From the cell containing the given text, extract its center point as [X, Y] coordinate. 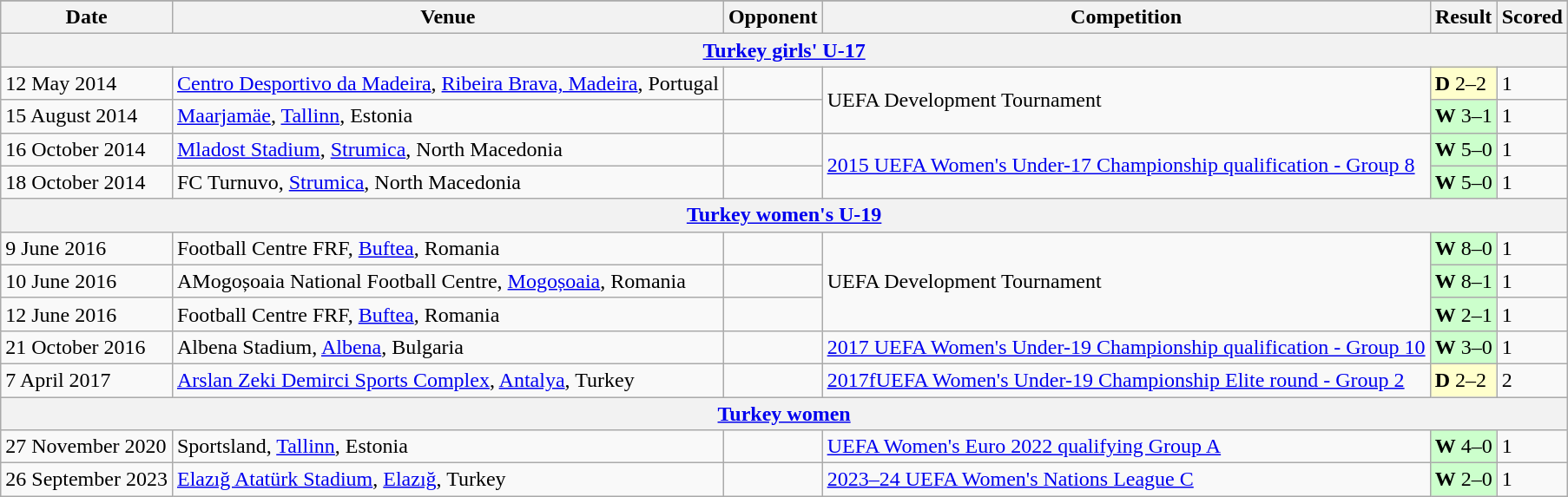
Venue [448, 17]
26 September 2023 [87, 480]
Centro Desportivo da Madeira, Ribeira Brava, Madeira, Portugal [448, 83]
Competition [1126, 17]
27 November 2020 [87, 447]
Albena Stadium, Albena, Bulgaria [448, 347]
12 May 2014 [87, 83]
18 October 2014 [87, 182]
Sportsland, Tallinn, Estonia [448, 447]
2017fUEFA Women's Under-19 Championship Elite round - Group 2 [1126, 380]
2 [1532, 380]
Turkey girls' U-17 [785, 50]
2023–24 UEFA Women's Nations League C [1126, 480]
W 8–0 [1464, 248]
AMogoșoaia National Football Centre, Mogoșoaia, Romania [448, 281]
W 2–1 [1464, 314]
Maarjamäe, Tallinn, Estonia [448, 116]
Opponent [773, 17]
Turkey women [785, 414]
2015 UEFA Women's Under-17 Championship qualification - Group 8 [1126, 166]
W 3–1 [1464, 116]
W 2–0 [1464, 480]
UEFA Women's Euro 2022 qualifying Group A [1126, 447]
12 June 2016 [87, 314]
W 8–1 [1464, 281]
W 4–0 [1464, 447]
21 October 2016 [87, 347]
2017 UEFA Women's Under-19 Championship qualification - Group 10 [1126, 347]
Date [87, 17]
FC Turnuvo, Strumica, North Macedonia [448, 182]
Elazığ Atatürk Stadium, Elazığ, Turkey [448, 480]
Mladost Stadium, Strumica, North Macedonia [448, 149]
15 August 2014 [87, 116]
7 April 2017 [87, 380]
W 3–0 [1464, 347]
Scored [1532, 17]
16 October 2014 [87, 149]
Turkey women's U-19 [785, 215]
Arslan Zeki Demirci Sports Complex, Antalya, Turkey [448, 380]
10 June 2016 [87, 281]
9 June 2016 [87, 248]
Result [1464, 17]
